Find where the given text appears and provide that cell's center as [x, y] coordinate. 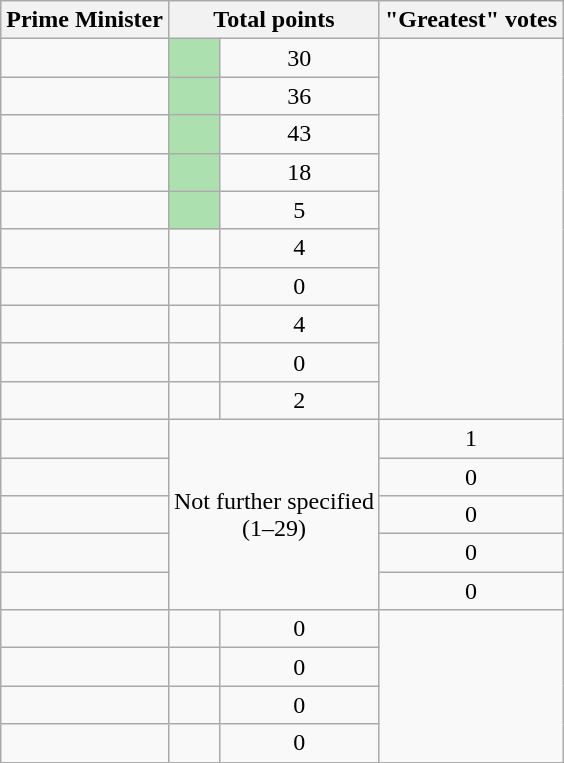
1 [470, 438]
2 [299, 400]
30 [299, 58]
5 [299, 210]
"Greatest" votes [470, 20]
18 [299, 172]
43 [299, 134]
Prime Minister [85, 20]
Not further specified(1–29) [274, 514]
36 [299, 96]
Total points [274, 20]
